Return the [x, y] coordinate for the center point of the cell that contains the specified text.  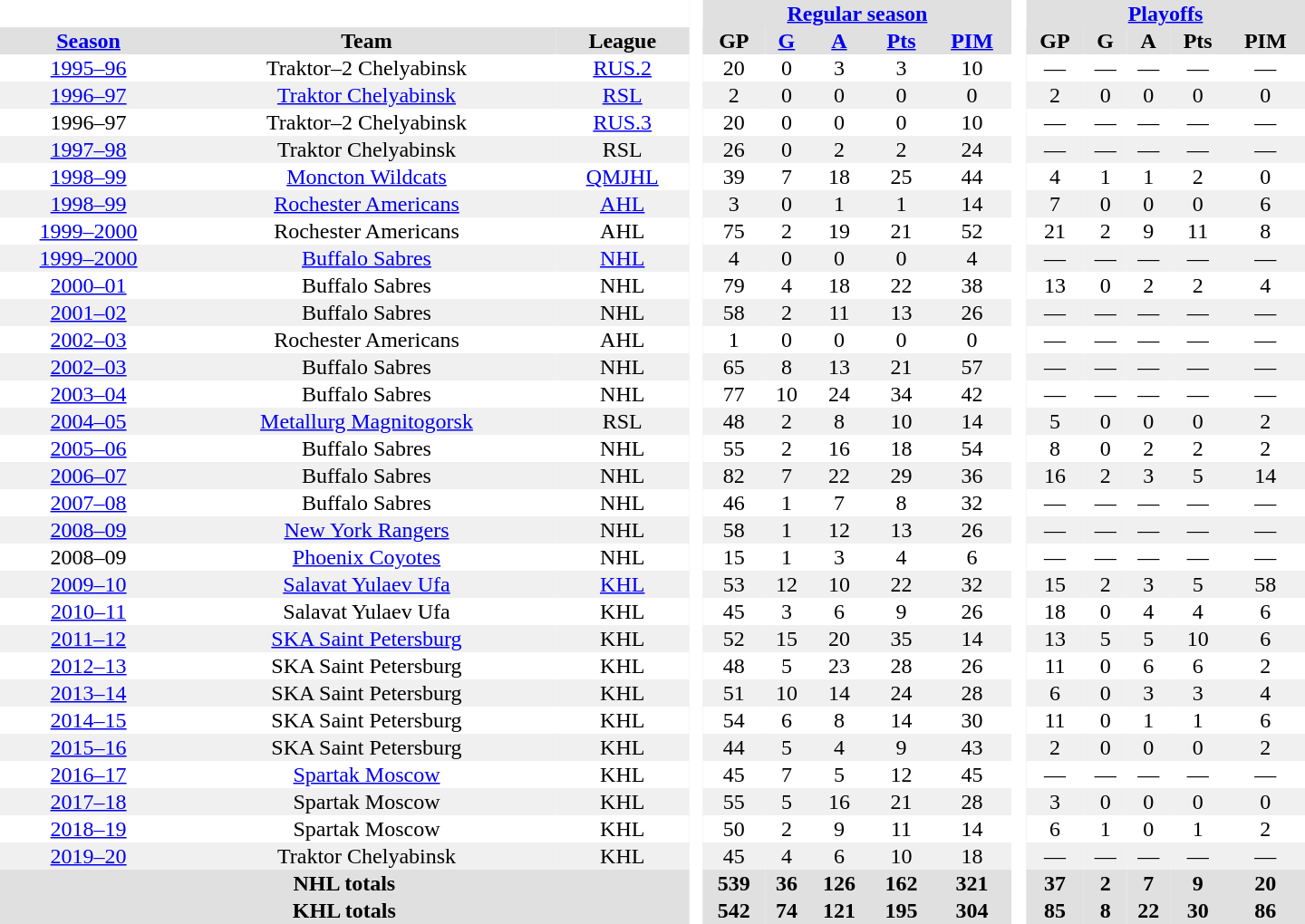
53 [734, 584]
2015–16 [89, 747]
46 [734, 503]
2001–02 [89, 313]
2007–08 [89, 503]
Playoffs [1165, 14]
2010–11 [89, 611]
2014–15 [89, 720]
121 [839, 910]
League [623, 41]
542 [734, 910]
2011–12 [89, 639]
86 [1265, 910]
75 [734, 231]
77 [734, 394]
25 [901, 177]
2005–06 [89, 448]
82 [734, 476]
KHL totals [344, 910]
126 [839, 883]
2000–01 [89, 285]
85 [1055, 910]
19 [839, 231]
RUS.3 [623, 122]
38 [971, 285]
51 [734, 693]
2013–14 [89, 693]
2003–04 [89, 394]
23 [839, 666]
43 [971, 747]
2018–19 [89, 829]
50 [734, 829]
29 [901, 476]
1995–96 [89, 68]
New York Rangers [366, 530]
2019–20 [89, 856]
Team [366, 41]
162 [901, 883]
321 [971, 883]
2012–13 [89, 666]
39 [734, 177]
539 [734, 883]
QMJHL [623, 177]
37 [1055, 883]
NHL totals [344, 883]
Moncton Wildcats [366, 177]
34 [901, 394]
79 [734, 285]
Phoenix Coyotes [366, 557]
74 [787, 910]
57 [971, 367]
35 [901, 639]
304 [971, 910]
65 [734, 367]
2006–07 [89, 476]
195 [901, 910]
2016–17 [89, 775]
2009–10 [89, 584]
Metallurg Magnitogorsk [366, 421]
RUS.2 [623, 68]
1997–98 [89, 149]
2017–18 [89, 802]
Season [89, 41]
Regular season [857, 14]
42 [971, 394]
2004–05 [89, 421]
